Pinpoint the cell where the given text exists, returning its [X, Y] midpoint coordinate. 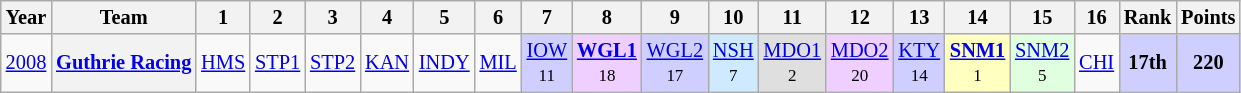
SNM11 [978, 63]
Points [1208, 17]
10 [733, 17]
2008 [26, 63]
1 [223, 17]
220 [1208, 63]
3 [332, 17]
Rank [1148, 17]
8 [607, 17]
Year [26, 17]
2 [278, 17]
9 [675, 17]
KAN [387, 63]
IOW11 [547, 63]
STP2 [332, 63]
16 [1096, 17]
MIL [498, 63]
HMS [223, 63]
6 [498, 17]
NSH7 [733, 63]
KTY14 [919, 63]
4 [387, 17]
MDO220 [860, 63]
12 [860, 17]
STP1 [278, 63]
INDY [444, 63]
CHI [1096, 63]
SNM25 [1042, 63]
Guthrie Racing [124, 63]
17th [1148, 63]
11 [792, 17]
13 [919, 17]
WGL118 [607, 63]
Team [124, 17]
WGL217 [675, 63]
15 [1042, 17]
MDO12 [792, 63]
7 [547, 17]
5 [444, 17]
14 [978, 17]
